Provide the [X, Y] coordinate of the cell's center where the given text is located.  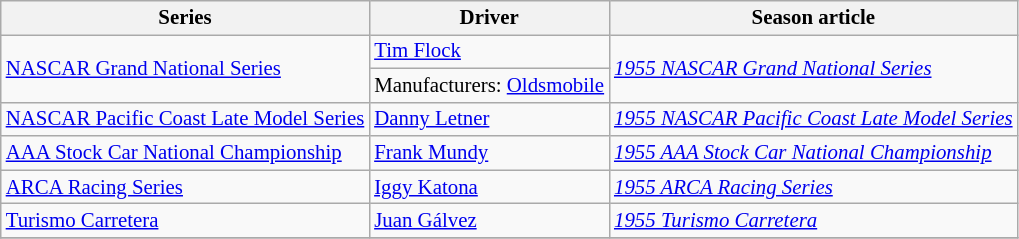
1955 Turismo Carretera [813, 221]
Frank Mundy [489, 153]
Turismo Carretera [185, 221]
AAA Stock Car National Championship [185, 153]
Tim Flock [489, 51]
1955 NASCAR Grand National Series [813, 68]
Series [185, 18]
Iggy Katona [489, 187]
1955 ARCA Racing Series [813, 187]
NASCAR Pacific Coast Late Model Series [185, 119]
Driver [489, 18]
Danny Letner [489, 119]
ARCA Racing Series [185, 187]
1955 NASCAR Pacific Coast Late Model Series [813, 119]
NASCAR Grand National Series [185, 68]
Manufacturers: Oldsmobile [489, 85]
Season article [813, 18]
Juan Gálvez [489, 221]
1955 AAA Stock Car National Championship [813, 153]
